Output the [X, Y] coordinate of the center of the cell containing the given text.  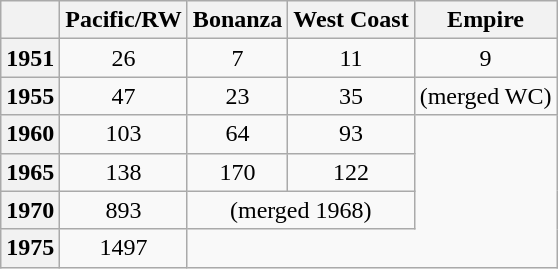
1960 [30, 134]
9 [486, 58]
11 [351, 58]
35 [351, 96]
(merged 1968) [300, 210]
West Coast [351, 20]
26 [124, 58]
Bonanza [237, 20]
1970 [30, 210]
893 [124, 210]
1951 [30, 58]
122 [351, 172]
Pacific/RW [124, 20]
170 [237, 172]
138 [124, 172]
23 [237, 96]
7 [237, 58]
1497 [124, 248]
(merged WC) [486, 96]
1975 [30, 248]
103 [124, 134]
64 [237, 134]
93 [351, 134]
47 [124, 96]
1955 [30, 96]
1965 [30, 172]
Empire [486, 20]
